From the cell containing the given text, extract its center point as (x, y) coordinate. 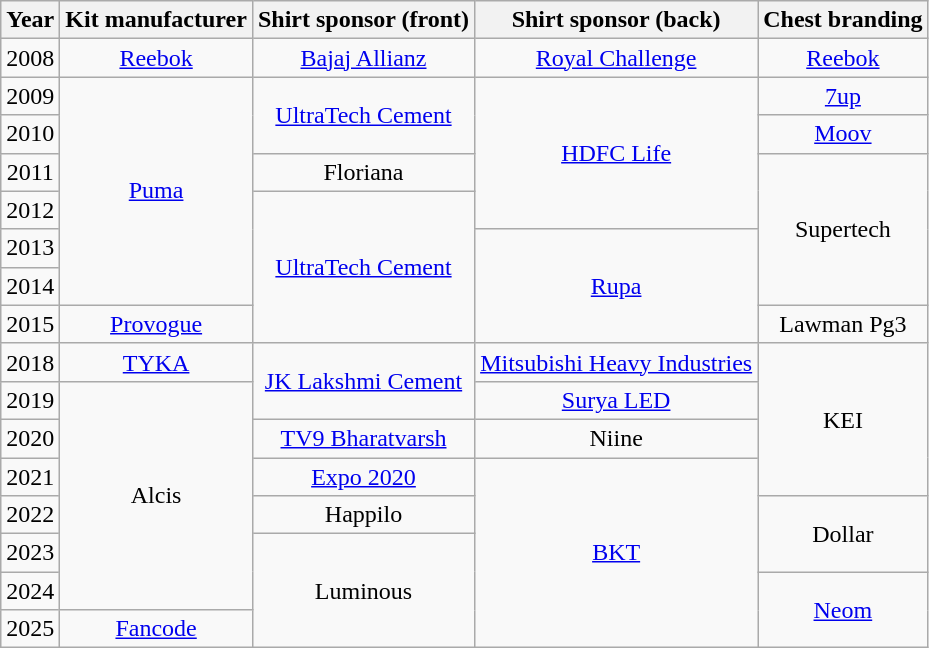
Rupa (616, 286)
Royal Challenge (616, 58)
2013 (30, 248)
2014 (30, 286)
2011 (30, 172)
Neom (843, 610)
Mitsubishi Heavy Industries (616, 362)
2023 (30, 553)
Supertech (843, 229)
2015 (30, 324)
Alcis (156, 495)
2012 (30, 210)
2018 (30, 362)
Shirt sponsor (back) (616, 20)
2024 (30, 591)
Moov (843, 134)
Floriana (363, 172)
Chest branding (843, 20)
Puma (156, 191)
JK Lakshmi Cement (363, 381)
Surya LED (616, 400)
Dollar (843, 534)
2010 (30, 134)
2025 (30, 629)
Fancode (156, 629)
2022 (30, 515)
TYKA (156, 362)
KEI (843, 419)
Expo 2020 (363, 477)
Happilo (363, 515)
Provogue (156, 324)
7up (843, 96)
HDFC Life (616, 153)
Lawman Pg3 (843, 324)
TV9 Bharatvarsh (363, 438)
2020 (30, 438)
Niine (616, 438)
Luminous (363, 591)
Year (30, 20)
BKT (616, 553)
2021 (30, 477)
Shirt sponsor (front) (363, 20)
2008 (30, 58)
2009 (30, 96)
Bajaj Allianz (363, 58)
Kit manufacturer (156, 20)
2019 (30, 400)
